From the cell containing the given text, extract its center point as [X, Y] coordinate. 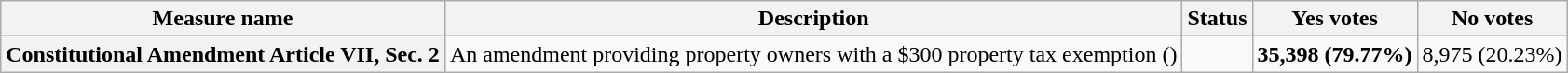
35,398 (79.77%) [1334, 54]
An amendment providing property owners with a $300 property tax exemption () [813, 54]
8,975 (20.23%) [1493, 54]
Measure name [224, 19]
Description [813, 19]
No votes [1493, 19]
Status [1217, 19]
Constitutional Amendment Article VII, Sec. 2 [224, 54]
Yes votes [1334, 19]
